Return the (X, Y) coordinate for the center point of the cell that contains the specified text.  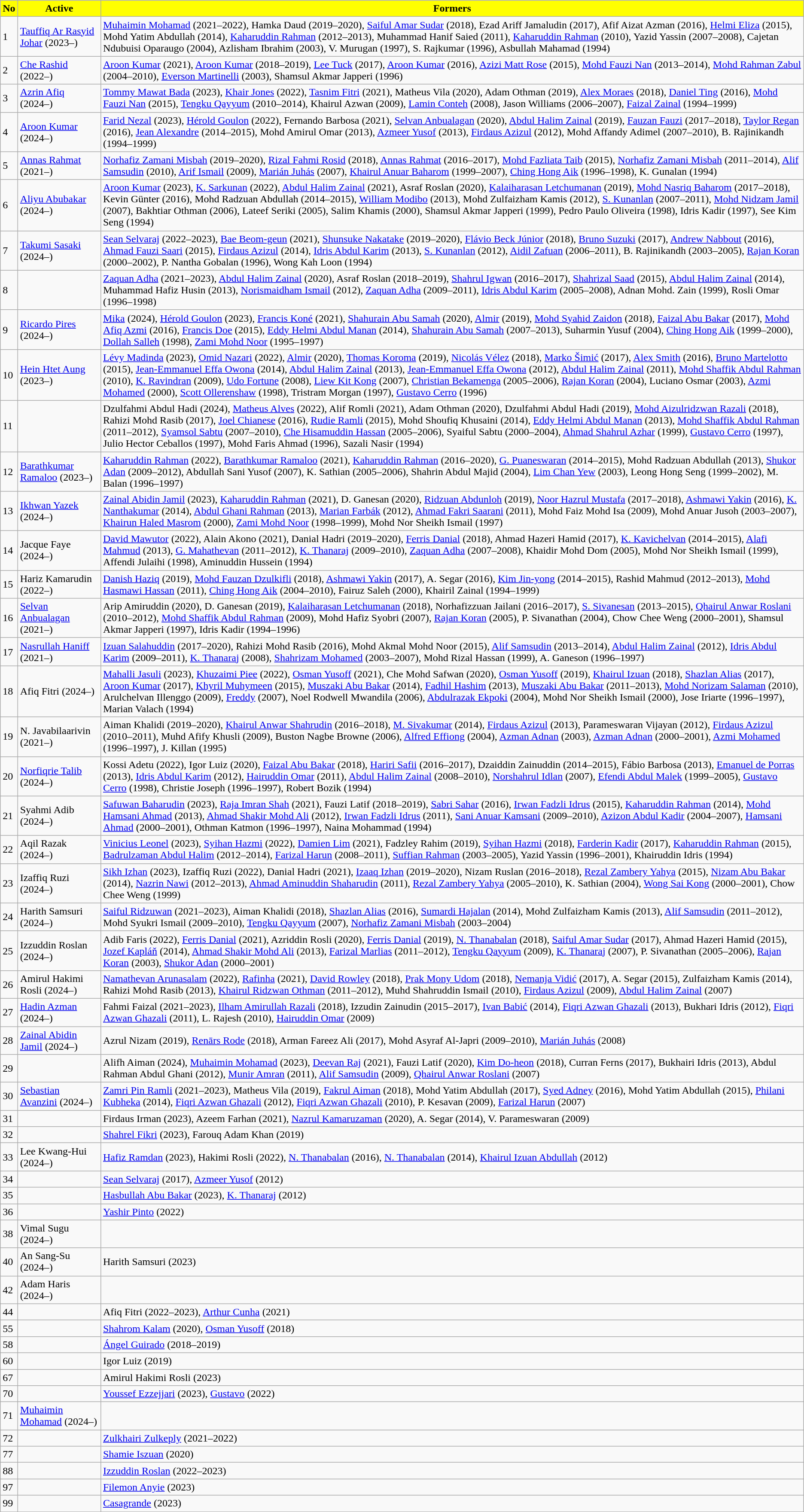
55 (9, 1328)
Aliyu Abubakar (2024–) (59, 205)
67 (9, 1378)
23 (9, 883)
35 (9, 1195)
Casagrande (2023) (452, 1503)
Shahrom Kalam (2020), Osman Yusoff (2018) (452, 1328)
Zainal Abidin Jamil (2024–) (59, 1040)
Syahmi Adib (2024–) (59, 816)
10 (9, 375)
22 (9, 850)
Hein Htet Aung (2023–) (59, 375)
Takumi Sasaki (2024–) (59, 250)
Azrul Nizam (2019), Renārs Rode (2018), Arman Fareez Ali (2017), Mohd Asyraf Al-Japri (2009–2010), Marián Juhás (2008) (452, 1040)
Hafiz Ramdan (2023), Hakimi Rosli (2022), N. Thanabalan (2016), N. Thanabalan (2014), Khairul Izuan Abdullah (2012) (452, 1157)
Sebastian Avanzini (2024–) (59, 1096)
18 (9, 692)
Izaffiq Ruzi (2024–) (59, 883)
Hasbullah Abu Bakar (2023), K. Thanaraj (2012) (452, 1195)
19 (9, 737)
Ikhwan Yazek (2024–) (59, 511)
Youssef Ezzejjari (2023), Gustavo (2022) (452, 1394)
33 (9, 1157)
3 (9, 98)
Shamie Iszuan (2020) (452, 1454)
Filemon Anyie (2023) (452, 1487)
12 (9, 472)
8 (9, 290)
Zulkhairi Zulkeply (2021–2022) (452, 1438)
88 (9, 1471)
Formers (452, 9)
58 (9, 1344)
42 (9, 1289)
77 (9, 1454)
9 (9, 329)
Yashir Pinto (2022) (452, 1212)
21 (9, 816)
Barathkumar Ramaloo (2023–) (59, 472)
7 (9, 250)
27 (9, 1012)
Muhaimin Mohamad (2024–) (59, 1416)
Nasrullah Haniff (2021–) (59, 652)
1 (9, 37)
Ricardo Pires (2024–) (59, 329)
4 (9, 132)
Tauffiq Ar Rasyid Johar (2023–) (59, 37)
40 (9, 1262)
Lee Kwang-Hui (2024–) (59, 1157)
Harith Samsuri (2023) (452, 1262)
25 (9, 951)
Adam Haris (2024–) (59, 1289)
Annas Rahmat (2021–) (59, 166)
15 (9, 584)
26 (9, 985)
N. Javabilaarivin (2021–) (59, 737)
Selvan Anbualagan (2021–) (59, 618)
Active (59, 9)
30 (9, 1096)
Ángel Guirado (2018–2019) (452, 1344)
Igor Luiz (2019) (452, 1361)
60 (9, 1361)
20 (9, 776)
Hariz Kamarudin (2022–) (59, 584)
Izzuddin Roslan (2024–) (59, 951)
Harith Samsuri (2024–) (59, 917)
14 (9, 551)
70 (9, 1394)
Aqil Razak (2024–) (59, 850)
34 (9, 1179)
Norfiqrie Talib (2024–) (59, 776)
99 (9, 1503)
Azrin Afiq (2024–) (59, 98)
An Sang-Su (2024–) (59, 1262)
6 (9, 205)
Amirul Hakimi Rosli (2024–) (59, 985)
97 (9, 1487)
44 (9, 1312)
5 (9, 166)
Shahrel Fikri (2023), Farouq Adam Khan (2019) (452, 1135)
Afiq Fitri (2024–) (59, 692)
38 (9, 1234)
29 (9, 1069)
71 (9, 1416)
Vimal Sugu (2024–) (59, 1234)
11 (9, 426)
Che Rashid (2022–) (59, 70)
28 (9, 1040)
Aroon Kumar (2024–) (59, 132)
Hadin Azman (2024–) (59, 1012)
36 (9, 1212)
2 (9, 70)
17 (9, 652)
No (9, 9)
31 (9, 1119)
13 (9, 511)
24 (9, 917)
Afiq Fitri (2022–2023), Arthur Cunha (2021) (452, 1312)
16 (9, 618)
Amirul Hakimi Rosli (2023) (452, 1378)
Firdaus Irman (2023), Azeem Farhan (2021), Nazrul Kamaruzaman (2020), A. Segar (2014), V. Parameswaran (2009) (452, 1119)
Jacque Faye (2024–) (59, 551)
Izzuddin Roslan (2022–2023) (452, 1471)
Sean Selvaraj (2017), Azmeer Yusof (2012) (452, 1179)
32 (9, 1135)
72 (9, 1438)
